Detect which cell encompasses the target text, then output its [X, Y] center coordinate. 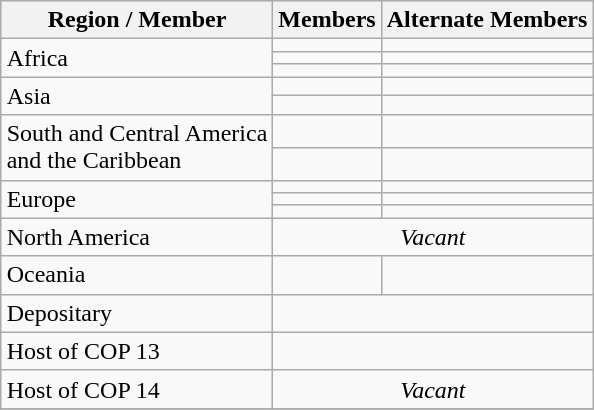
Oceania [137, 275]
Host of COP 14 [137, 389]
Alternate Members [487, 20]
South and Central America and the Caribbean [137, 148]
Host of COP 13 [137, 351]
Region / Member [137, 20]
Africa [137, 58]
Europe [137, 199]
Depositary [137, 313]
Members [327, 20]
Asia [137, 96]
North America [137, 237]
